Provide the [x, y] coordinate of the cell's center where the given text is located.  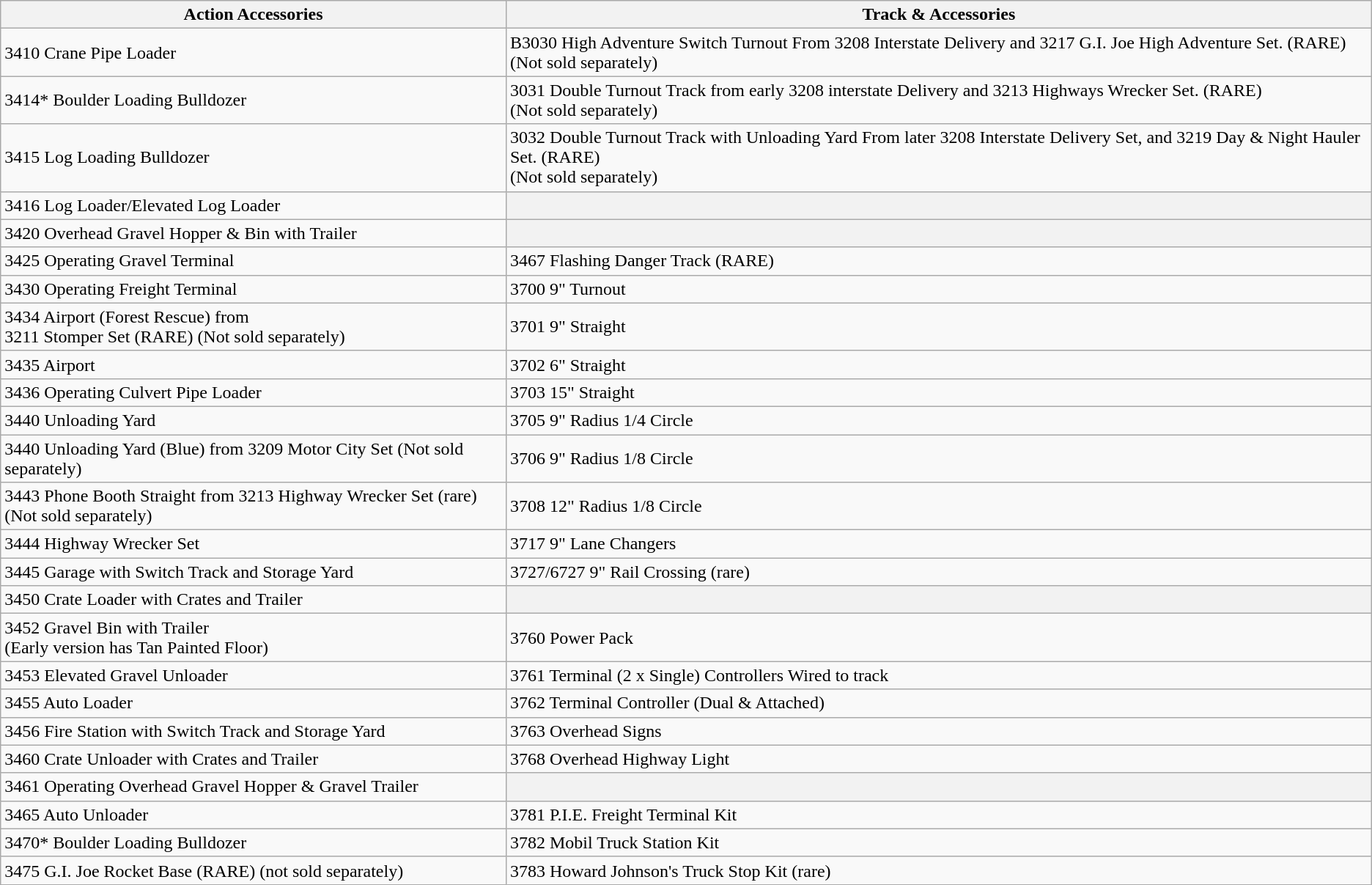
3416 Log Loader/Elevated Log Loader [254, 205]
3717 9" Lane Changers [938, 544]
3456 Fire Station with Switch Track and Storage Yard [254, 731]
3440 Unloading Yard [254, 420]
3470* Boulder Loading Bulldozer [254, 842]
3410 Crane Pipe Loader [254, 53]
3465 Auto Unloader [254, 815]
Track & Accessories [938, 15]
3702 6" Straight [938, 364]
3031 Double Turnout Track from early 3208 interstate Delivery and 3213 Highways Wrecker Set. (RARE)(Not sold separately) [938, 100]
3435 Airport [254, 364]
3762 Terminal Controller (Dual & Attached) [938, 703]
3701 9" Straight [938, 327]
3436 Operating Culvert Pipe Loader [254, 392]
3453 Elevated Gravel Unloader [254, 675]
3452 Gravel Bin with Trailer(Early version has Tan Painted Floor) [254, 638]
3425 Operating Gravel Terminal [254, 261]
3460 Crate Unloader with Crates and Trailer [254, 759]
3445 Garage with Switch Track and Storage Yard [254, 572]
3768 Overhead Highway Light [938, 759]
3761 Terminal (2 x Single) Controllers Wired to track [938, 675]
3700 9" Turnout [938, 289]
3455 Auto Loader [254, 703]
3467 Flashing Danger Track (RARE) [938, 261]
3440 Unloading Yard (Blue) from 3209 Motor City Set (Not sold separately) [254, 458]
3434 Airport (Forest Rescue) from3211 Stomper Set (RARE) (Not sold separately) [254, 327]
3414* Boulder Loading Bulldozer [254, 100]
3475 G.I. Joe Rocket Base (RARE) (not sold separately) [254, 870]
3782 Mobil Truck Station Kit [938, 842]
3706 9" Radius 1/8 Circle [938, 458]
3781 P.I.E. Freight Terminal Kit [938, 815]
3443 Phone Booth Straight from 3213 Highway Wrecker Set (rare)(Not sold separately) [254, 506]
3783 Howard Johnson's Truck Stop Kit (rare) [938, 870]
3760 Power Pack [938, 638]
3444 Highway Wrecker Set [254, 544]
3763 Overhead Signs [938, 731]
3727/6727 9" Rail Crossing (rare) [938, 572]
3420 Overhead Gravel Hopper & Bin with Trailer [254, 233]
B3030 High Adventure Switch Turnout From 3208 Interstate Delivery and 3217 G.I. Joe High Adventure Set. (RARE)(Not sold separately) [938, 53]
Action Accessories [254, 15]
3461 Operating Overhead Gravel Hopper & Gravel Trailer [254, 787]
3703 15" Straight [938, 392]
3032 Double Turnout Track with Unloading Yard From later 3208 Interstate Delivery Set, and 3219 Day & Night Hauler Set. (RARE)(Not sold separately) [938, 158]
3450 Crate Loader with Crates and Trailer [254, 600]
3430 Operating Freight Terminal [254, 289]
3415 Log Loading Bulldozer [254, 158]
3708 12" Radius 1/8 Circle [938, 506]
3705 9" Radius 1/4 Circle [938, 420]
